Determine the [x, y] coordinate at the center of the cell enclosing the given text.  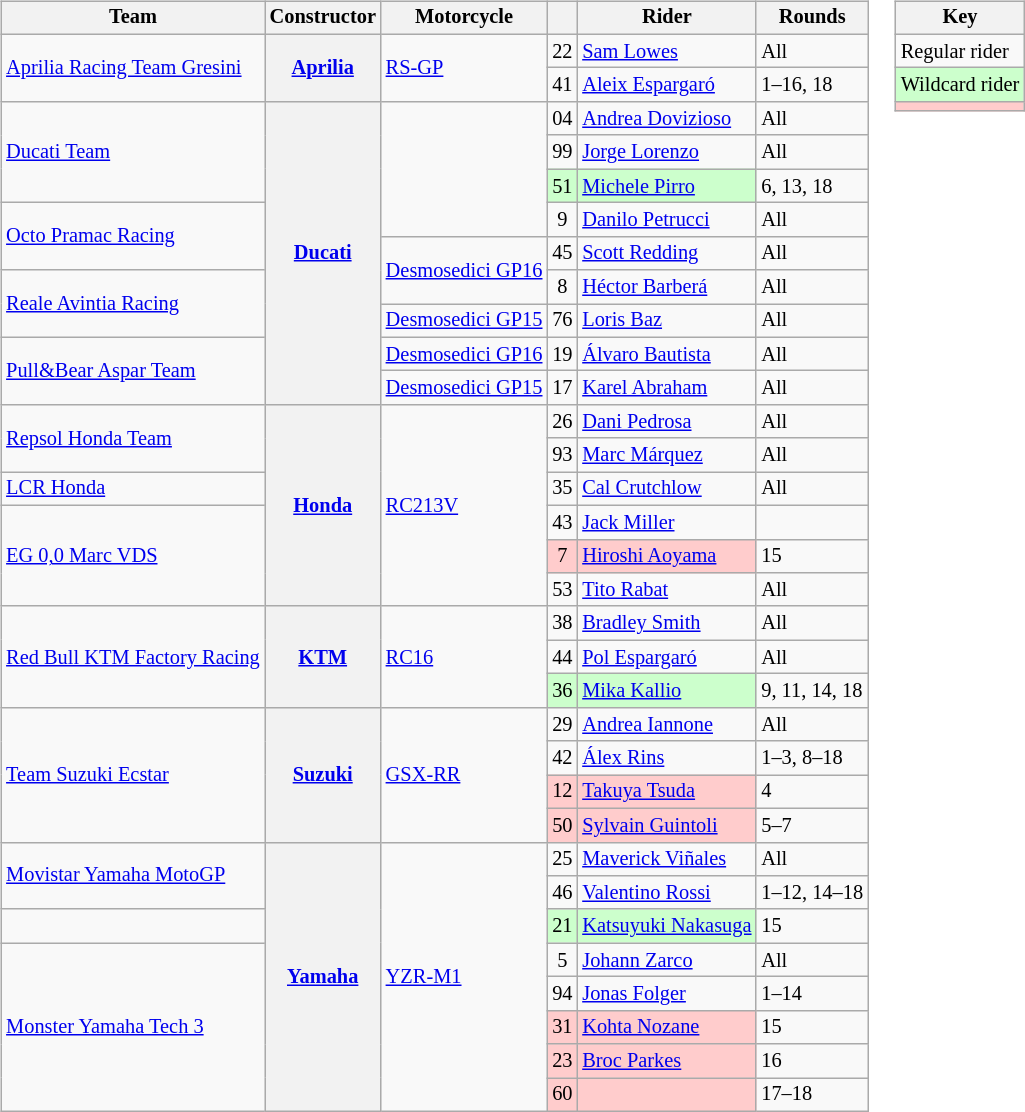
Aleix Espargaró [666, 85]
Katsuyuki Nakasuga [666, 926]
43 [562, 522]
Tito Rabat [666, 590]
Danilo Petrucci [666, 220]
1–3, 8–18 [812, 758]
51 [562, 186]
Broc Parkes [666, 1061]
Octo Pramac Racing [132, 236]
45 [562, 253]
21 [562, 926]
Kohta Nozane [666, 1027]
Aprilia Racing Team Gresini [132, 68]
Dani Pedrosa [666, 422]
5 [562, 960]
Bradley Smith [666, 623]
GSX-RR [464, 774]
Mika Kallio [666, 691]
1–14 [812, 994]
Maverick Viñales [666, 859]
22 [562, 51]
Regular rider [960, 51]
35 [562, 489]
RC213V [464, 506]
1–12, 14–18 [812, 893]
04 [562, 119]
Ducati Team [132, 152]
36 [562, 691]
93 [562, 455]
76 [562, 321]
Andrea Dovizioso [666, 119]
LCR Honda [132, 489]
Pull&Bear Aspar Team [132, 370]
Team [132, 18]
YZR-M1 [464, 976]
Takuya Tsuda [666, 792]
Marc Márquez [666, 455]
Yamaha [323, 976]
Cal Crutchlow [666, 489]
60 [562, 1095]
Álex Rins [666, 758]
7 [562, 556]
46 [562, 893]
Movistar Yamaha MotoGP [132, 876]
Pol Espargaró [666, 657]
17 [562, 388]
8 [562, 287]
Jorge Lorenzo [666, 152]
31 [562, 1027]
Héctor Barberá [666, 287]
38 [562, 623]
Sylvain Guintoli [666, 825]
Álvaro Bautista [666, 354]
Repsol Honda Team [132, 438]
EG 0,0 Marc VDS [132, 556]
Hiroshi Aoyama [666, 556]
Andrea Iannone [666, 724]
Rounds [812, 18]
29 [562, 724]
12 [562, 792]
94 [562, 994]
Key [960, 18]
Sam Lowes [666, 51]
Loris Baz [666, 321]
44 [562, 657]
Red Bull KTM Factory Racing [132, 656]
53 [562, 590]
Honda [323, 506]
9, 11, 14, 18 [812, 691]
25 [562, 859]
99 [562, 152]
23 [562, 1061]
Wildcard rider [960, 85]
Scott Redding [666, 253]
RS-GP [464, 68]
Ducati [323, 254]
42 [562, 758]
1–16, 18 [812, 85]
4 [812, 792]
Monster Yamaha Tech 3 [132, 1027]
41 [562, 85]
5–7 [812, 825]
Valentino Rossi [666, 893]
Motorcycle [464, 18]
Aprilia [323, 68]
Jonas Folger [666, 994]
16 [812, 1061]
Johann Zarco [666, 960]
Rider [666, 18]
RC16 [464, 656]
9 [562, 220]
Michele Pirro [666, 186]
Jack Miller [666, 522]
50 [562, 825]
26 [562, 422]
Suzuki [323, 774]
Constructor [323, 18]
17–18 [812, 1095]
Team Suzuki Ecstar [132, 774]
6, 13, 18 [812, 186]
19 [562, 354]
Karel Abraham [666, 388]
Reale Avintia Racing [132, 304]
KTM [323, 656]
